Capture the cell that displays the provided text and extract its [x, y] central coordinate. 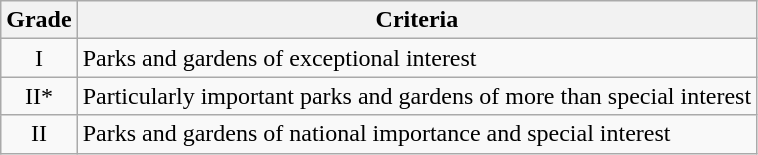
Criteria [417, 20]
Parks and gardens of exceptional interest [417, 58]
Grade [39, 20]
II* [39, 96]
Parks and gardens of national importance and special interest [417, 134]
I [39, 58]
Particularly important parks and gardens of more than special interest [417, 96]
II [39, 134]
